Determine the (x, y) coordinate at the center of the cell enclosing the given text.  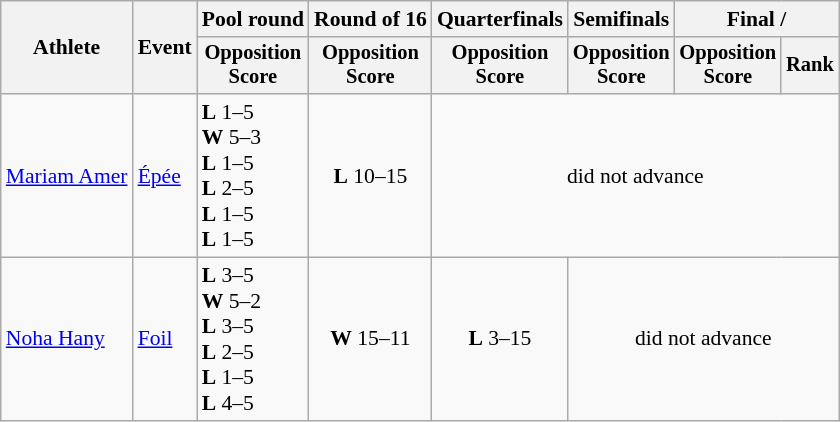
Pool round (253, 19)
L 10–15 (370, 176)
Final / (756, 19)
Noha Hany (67, 340)
Semifinals (622, 19)
Foil (165, 340)
Épée (165, 176)
Athlete (67, 48)
W 15–11 (370, 340)
L 3–5 W 5–2 L 3–5 L 2–5 L 1–5 L 4–5 (253, 340)
Mariam Amer (67, 176)
Rank (810, 66)
L 1–5 W 5–3 L 1–5 L 2–5 L 1–5 L 1–5 (253, 176)
Round of 16 (370, 19)
Quarterfinals (500, 19)
L 3–15 (500, 340)
Event (165, 48)
